Pinpoint the cell where the given text exists, returning its [X, Y] midpoint coordinate. 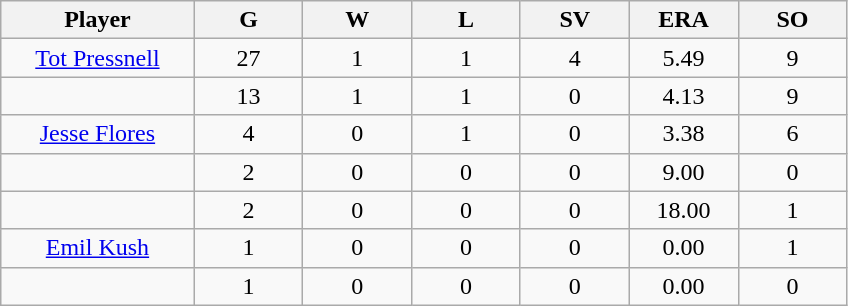
SV [574, 20]
5.49 [684, 58]
3.38 [684, 134]
18.00 [684, 210]
4.13 [684, 96]
ERA [684, 20]
W [358, 20]
SO [792, 20]
Player [98, 20]
Tot Pressnell [98, 58]
L [466, 20]
9.00 [684, 172]
Emil Kush [98, 248]
G [248, 20]
Jesse Flores [98, 134]
27 [248, 58]
6 [792, 134]
13 [248, 96]
